Extract the [X, Y] coordinate from the center of the cell holding the provided text.  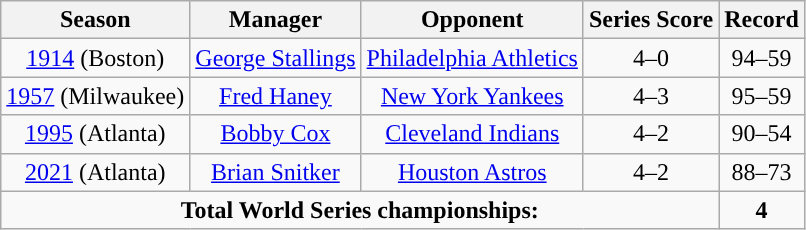
1914 (Boston) [96, 58]
Record [762, 20]
Fred Haney [276, 96]
95–59 [762, 96]
1995 (Atlanta) [96, 134]
Season [96, 20]
88–73 [762, 172]
Philadelphia Athletics [472, 58]
4 [762, 210]
2021 (Atlanta) [96, 172]
New York Yankees [472, 96]
Brian Snitker [276, 172]
Manager [276, 20]
4–0 [650, 58]
Opponent [472, 20]
Houston Astros [472, 172]
1957 (Milwaukee) [96, 96]
Cleveland Indians [472, 134]
Bobby Cox [276, 134]
Total World Series championships: [360, 210]
Series Score [650, 20]
90–54 [762, 134]
4–3 [650, 96]
George Stallings [276, 58]
94–59 [762, 58]
